Extract the [X, Y] coordinate from the center of the cell holding the provided text.  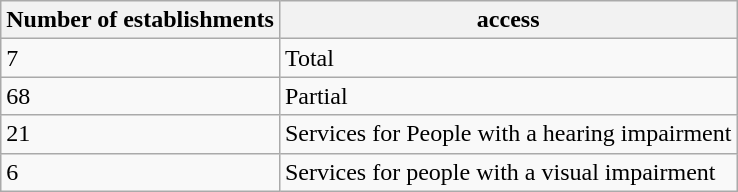
7 [140, 58]
Total [508, 58]
Number of establishments [140, 20]
6 [140, 172]
Partial [508, 96]
Services for people with a visual impairment [508, 172]
access [508, 20]
Services for People with a hearing impairment [508, 134]
21 [140, 134]
68 [140, 96]
